Find where the given text appears and provide that cell's center as [x, y] coordinate. 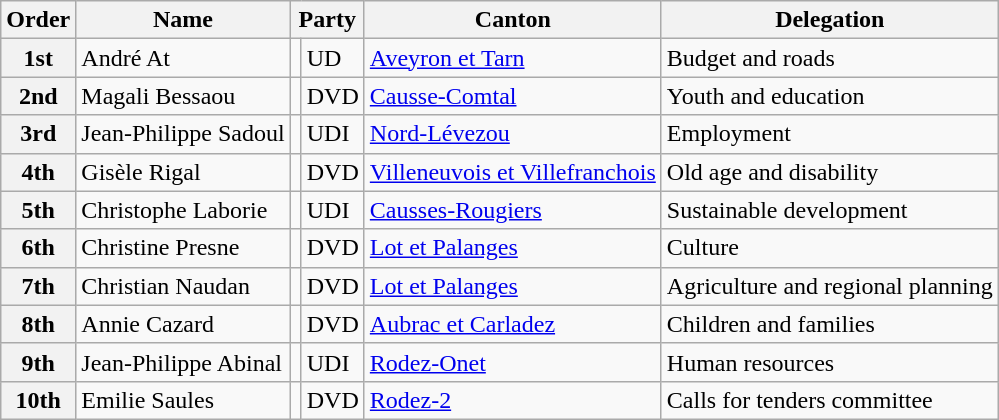
Budget and roads [830, 58]
Party [327, 20]
Annie Cazard [183, 324]
Jean-Philippe Sadoul [183, 134]
1st [38, 58]
5th [38, 210]
UD [332, 58]
Canton [512, 20]
André At [183, 58]
Rodez-Onet [512, 362]
2nd [38, 96]
Christophe Laborie [183, 210]
Christian Naudan [183, 286]
Causses-Rougiers [512, 210]
Youth and education [830, 96]
Calls for tenders committee [830, 400]
Causse-Comtal [512, 96]
7th [38, 286]
Agriculture and regional planning [830, 286]
Aubrac et Carladez [512, 324]
Human resources [830, 362]
Aveyron et Tarn [512, 58]
Emilie Saules [183, 400]
Name [183, 20]
Culture [830, 248]
10th [38, 400]
Jean-Philippe Abinal [183, 362]
Nord-Lévezou [512, 134]
Children and families [830, 324]
Old age and disability [830, 172]
Christine Presne [183, 248]
Delegation [830, 20]
6th [38, 248]
Rodez-2 [512, 400]
3rd [38, 134]
Magali Bessaou [183, 96]
Order [38, 20]
Gisèle Rigal [183, 172]
Employment [830, 134]
Villeneuvois et Villefranchois [512, 172]
4th [38, 172]
Sustainable development [830, 210]
8th [38, 324]
9th [38, 362]
